Detect which cell encompasses the target text, then output its (x, y) center coordinate. 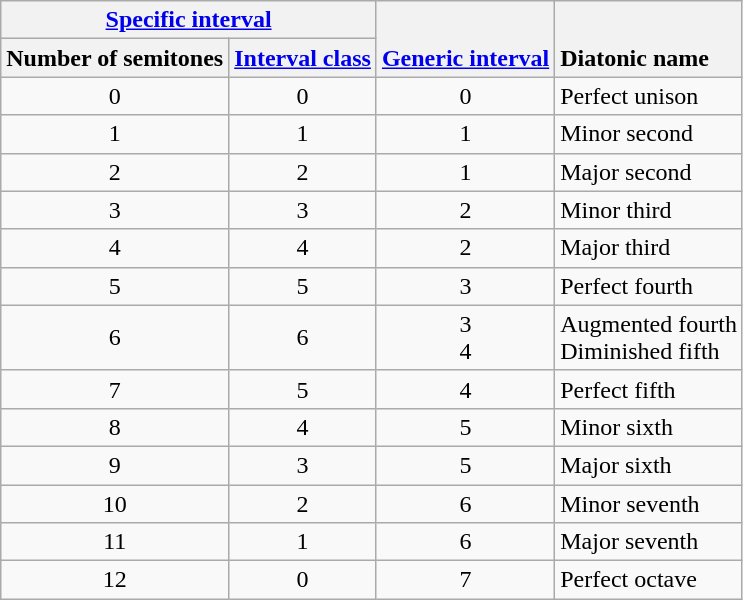
Major sixth (649, 465)
8 (115, 427)
Specific interval (189, 20)
11 (115, 542)
Major second (649, 172)
Interval class (303, 58)
Perfect unison (649, 96)
Augmented fourth Diminished fifth (649, 338)
Perfect fifth (649, 389)
3 4 (465, 338)
Perfect octave (649, 580)
Number of semitones (115, 58)
Minor sixth (649, 427)
Major third (649, 248)
Major seventh (649, 542)
Diatonic name (649, 39)
Generic interval (465, 39)
Minor third (649, 210)
Perfect fourth (649, 286)
Minor seventh (649, 503)
9 (115, 465)
12 (115, 580)
10 (115, 503)
Minor second (649, 134)
